Detect which cell encompasses the target text, then output its (x, y) center coordinate. 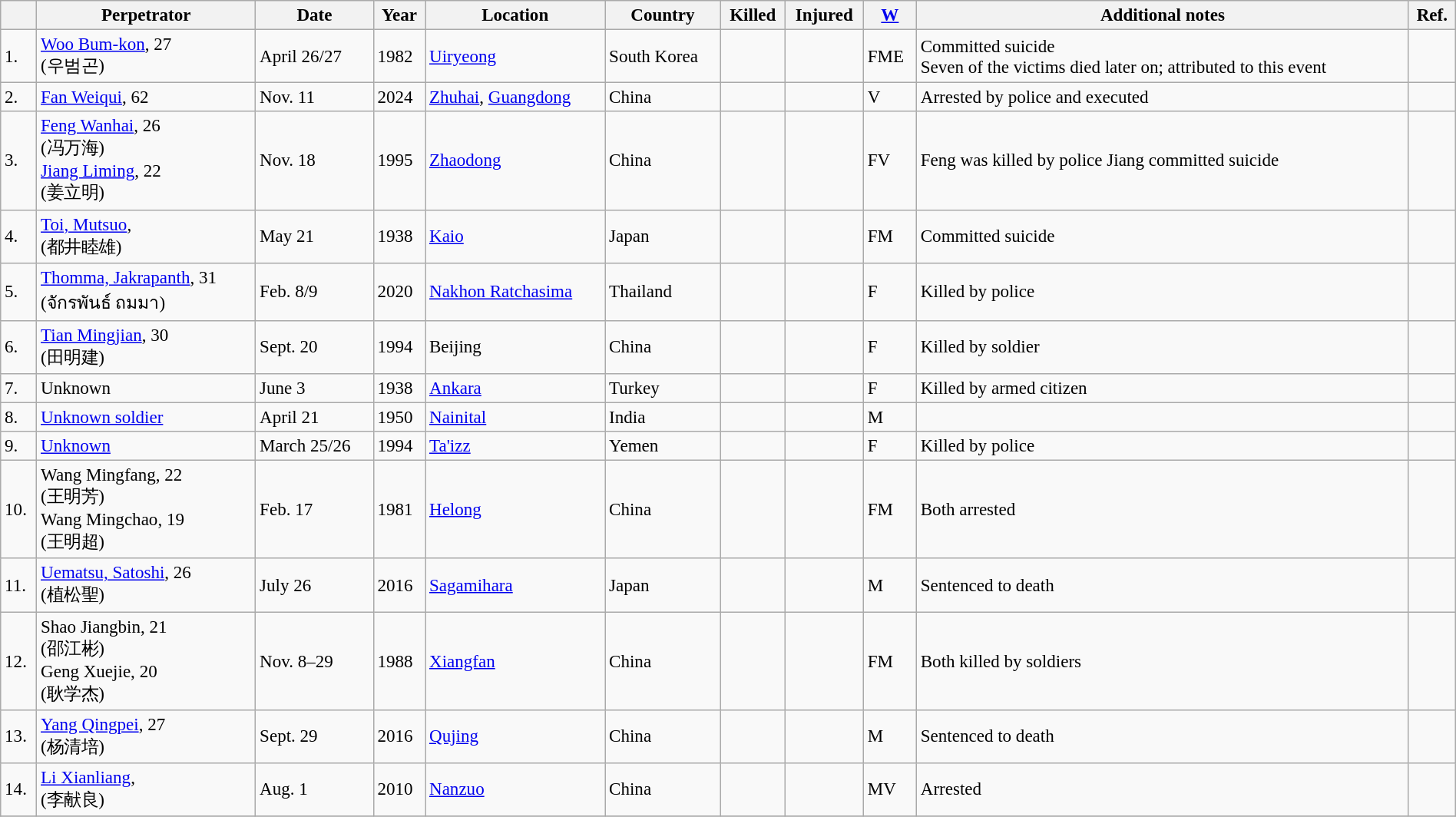
Toi, Mutsuo, (都井睦雄) (146, 237)
1988 (399, 661)
April 26/27 (315, 57)
MV (889, 789)
Feb. 17 (315, 510)
Beijing (515, 347)
Li Xianliang, (李献良) (146, 789)
Injured (824, 15)
Uiryeong (515, 57)
Ref. (1431, 15)
2020 (399, 292)
6. (18, 347)
Location (515, 15)
10. (18, 510)
June 3 (315, 389)
FV (889, 161)
Feng was killed by police Jiang committed suicide (1163, 161)
1950 (399, 418)
South Korea (663, 57)
Killed (753, 15)
Uematsu, Satoshi, 26 (植松聖) (146, 585)
1995 (399, 161)
Qujing (515, 737)
Unknown soldier (146, 418)
V (889, 98)
July 26 (315, 585)
Yang Qingpei, 27 (杨清培) (146, 737)
Ta'izz (515, 446)
Nanzuo (515, 789)
8. (18, 418)
Nainital (515, 418)
Both killed by soldiers (1163, 661)
Feb. 8/9 (315, 292)
2. (18, 98)
Kaio (515, 237)
14. (18, 789)
Nov. 11 (315, 98)
FME (889, 57)
Both arrested (1163, 510)
11. (18, 585)
Xiangfan (515, 661)
Woo Bum-kon, 27 (우범곤) (146, 57)
Thailand (663, 292)
India (663, 418)
5. (18, 292)
W (889, 15)
Killed by soldier (1163, 347)
4. (18, 237)
Nov. 8–29 (315, 661)
Fan Weiqui, 62 (146, 98)
Shao Jiangbin, 21 (邵江彬)Geng Xuejie, 20 (耿学杰) (146, 661)
Helong (515, 510)
Sept. 29 (315, 737)
Wang Mingfang, 22 (王明芳)Wang Mingchao, 19 (王明超) (146, 510)
Country (663, 15)
Zhuhai, Guangdong (515, 98)
Aug. 1 (315, 789)
1. (18, 57)
1981 (399, 510)
9. (18, 446)
Year (399, 15)
Nakhon Ratchasima (515, 292)
Committed suicideSeven of the victims died later on; attributed to this event (1163, 57)
Thomma, Jakrapanth, 31 (จักรพันธ์ ถมมา) (146, 292)
Committed suicide (1163, 237)
2010 (399, 789)
Turkey (663, 389)
Arrested (1163, 789)
April 21 (315, 418)
2024 (399, 98)
Killed by armed citizen (1163, 389)
Sept. 20 (315, 347)
March 25/26 (315, 446)
Sagamihara (515, 585)
3. (18, 161)
Nov. 18 (315, 161)
Zhaodong (515, 161)
Feng Wanhai, 26 (冯万海) Jiang Liming, 22 (姜立明) (146, 161)
1982 (399, 57)
Additional notes (1163, 15)
7. (18, 389)
May 21 (315, 237)
Yemen (663, 446)
Tian Mingjian, 30(田明建) (146, 347)
Ankara (515, 389)
Perpetrator (146, 15)
Arrested by police and executed (1163, 98)
12. (18, 661)
Date (315, 15)
13. (18, 737)
